Return (x, y) of the center of cell containing provided text 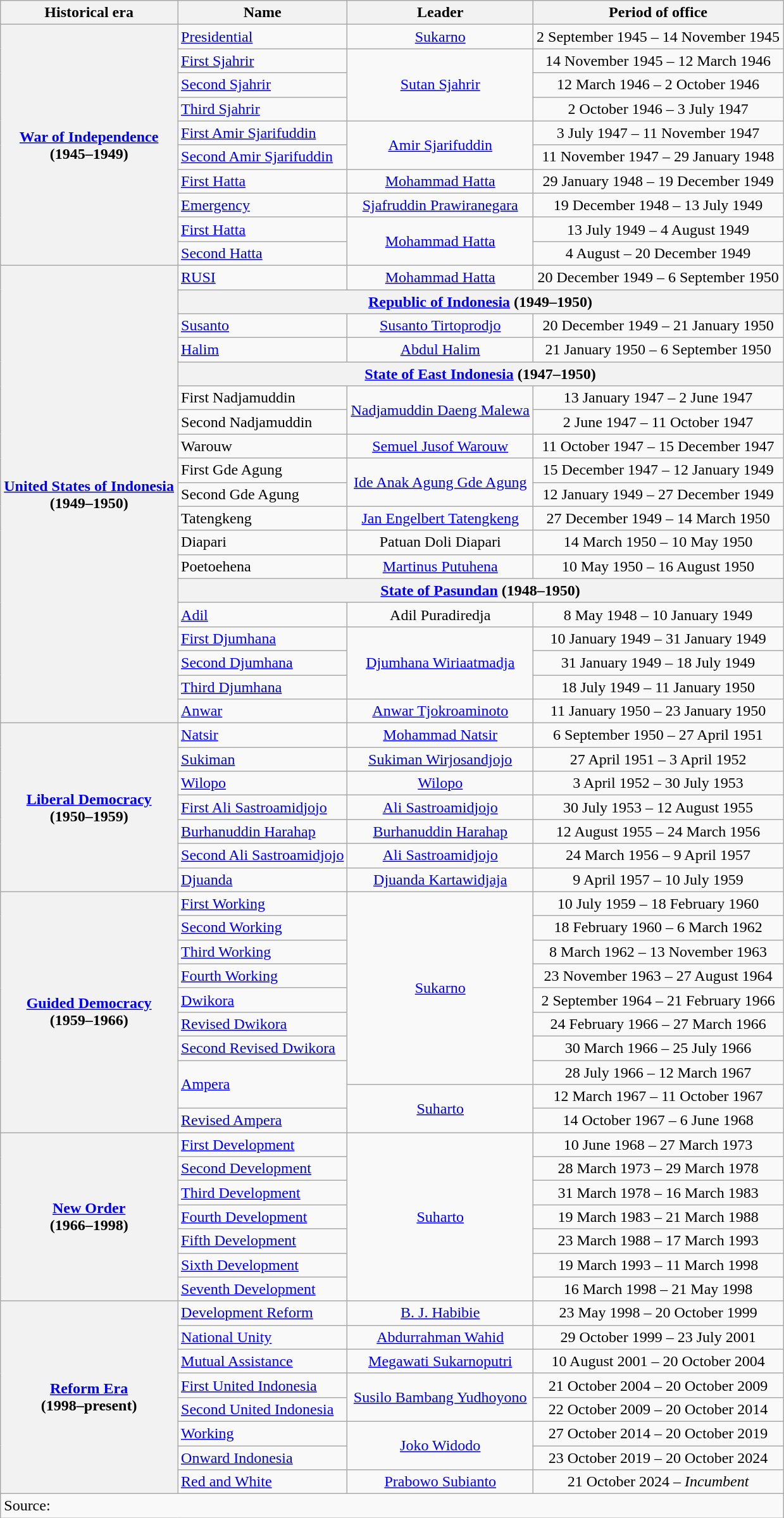
First Gde Agung (263, 470)
Red and White (263, 1482)
30 July 1953 – 12 August 1955 (658, 807)
10 January 1949 – 31 January 1949 (658, 638)
11 November 1947 – 29 January 1948 (658, 157)
24 March 1956 – 9 April 1957 (658, 855)
Revised Dwikora (263, 1024)
Patuan Doli Diapari (440, 542)
31 March 1978 – 16 March 1983 (658, 1193)
Warouw (263, 446)
Seventh Development (263, 1289)
Second Development (263, 1169)
Anwar (263, 711)
12 August 1955 – 24 March 1956 (658, 831)
Susanto (263, 326)
Djumhana Wiriaatmadja (440, 663)
Sixth Development (263, 1265)
Second Sjahrir (263, 85)
10 August 2001 – 20 October 2004 (658, 1361)
Susanto Tirtoprodjo (440, 326)
19 December 1948 – 13 July 1949 (658, 205)
6 September 1950 – 27 April 1951 (658, 735)
Diapari (263, 542)
Jan Engelbert Tatengkeng (440, 518)
16 March 1998 – 21 May 1998 (658, 1289)
Tatengkeng (263, 518)
United States of Indonesia(1949–1950) (89, 494)
Third Sjahrir (263, 109)
Source: (392, 1506)
Halim (263, 350)
18 July 1949 – 11 January 1950 (658, 687)
Adil Puradiredja (440, 614)
8 March 1962 – 13 November 1963 (658, 952)
11 October 1947 – 15 December 1947 (658, 446)
14 October 1967 – 6 June 1968 (658, 1121)
RUSI (263, 277)
Abdurrahman Wahid (440, 1337)
First Development (263, 1145)
2 September 1964 – 21 February 1966 (658, 1000)
Mutual Assistance (263, 1361)
Guided Democracy(1959–1966) (89, 1012)
Revised Ampera (263, 1121)
21 January 1950 – 6 September 1950 (658, 350)
Historical era (89, 13)
Second Working (263, 928)
Second Gde Agung (263, 494)
Sjafruddin Prawiranegara (440, 205)
State of Pasundan (1948–1950) (481, 590)
13 July 1949 – 4 August 1949 (658, 229)
Third Djumhana (263, 687)
2 September 1945 – 14 November 1945 (658, 37)
18 February 1960 – 6 March 1962 (658, 928)
Period of office (658, 13)
Djuanda (263, 880)
First Ali Sastroamidjojo (263, 807)
10 July 1959 – 18 February 1960 (658, 904)
Amir Sjarifuddin (440, 145)
10 May 1950 – 16 August 1950 (658, 566)
Sukiman (263, 759)
War of Independence(1945–1949) (89, 146)
27 December 1949 – 14 March 1950 (658, 518)
20 December 1949 – 21 January 1950 (658, 326)
Second Revised Dwikora (263, 1048)
Liberal Democracy(1950–1959) (89, 807)
Dwikora (263, 1000)
New Order(1966–1998) (89, 1217)
12 March 1946 – 2 October 1946 (658, 85)
Joko Widodo (440, 1445)
First Working (263, 904)
Megawati Sukarnoputri (440, 1361)
14 March 1950 – 10 May 1950 (658, 542)
Semuel Jusof Warouw (440, 446)
Fifth Development (263, 1241)
National Unity (263, 1337)
12 March 1967 – 11 October 1967 (658, 1097)
12 January 1949 – 27 December 1949 (658, 494)
23 November 1963 – 27 August 1964 (658, 976)
Ide Anak Agung Gde Agung (440, 482)
29 October 1999 – 23 July 2001 (658, 1337)
Third Working (263, 952)
First United Indonesia (263, 1385)
20 December 1949 – 6 September 1950 (658, 277)
19 March 1983 – 21 March 1988 (658, 1217)
Mohammad Natsir (440, 735)
28 March 1973 – 29 March 1978 (658, 1169)
Anwar Tjokroaminoto (440, 711)
13 January 1947 – 2 June 1947 (658, 398)
Poetoehena (263, 566)
First Sjahrir (263, 61)
State of East Indonesia (1947–1950) (481, 374)
Second Ali Sastroamidjojo (263, 855)
22 October 2009 – 20 October 2014 (658, 1409)
First Nadjamuddin (263, 398)
23 May 1998 – 20 October 1999 (658, 1313)
B. J. Habibie (440, 1313)
23 October 2019 – 20 October 2024 (658, 1457)
Adil (263, 614)
9 April 1957 – 10 July 1959 (658, 880)
Sutan Sjahrir (440, 85)
Susilo Bambang Yudhoyono (440, 1397)
23 March 1988 – 17 March 1993 (658, 1241)
Second Nadjamuddin (263, 422)
Fourth Development (263, 1217)
10 June 1968 – 27 March 1973 (658, 1145)
Reform Era(1998–present) (89, 1397)
21 October 2004 – 20 October 2009 (658, 1385)
3 July 1947 – 11 November 1947 (658, 133)
28 July 1966 – 12 March 1967 (658, 1073)
30 March 1966 – 25 July 1966 (658, 1048)
Third Development (263, 1193)
24 February 1966 – 27 March 1966 (658, 1024)
15 December 1947 – 12 January 1949 (658, 470)
Abdul Halim (440, 350)
2 October 1946 – 3 July 1947 (658, 109)
14 November 1945 – 12 March 1946 (658, 61)
Working (263, 1433)
First Djumhana (263, 638)
Natsir (263, 735)
Republic of Indonesia (1949–1950) (481, 302)
8 May 1948 – 10 January 1949 (658, 614)
27 April 1951 – 3 April 1952 (658, 759)
Ampera (263, 1085)
2 June 1947 – 11 October 1947 (658, 422)
11 January 1950 – 23 January 1950 (658, 711)
29 January 1948 – 19 December 1949 (658, 181)
Onward Indonesia (263, 1457)
Martinus Putuhena (440, 566)
Second Djumhana (263, 663)
Second United Indonesia (263, 1409)
21 October 2024 – Incumbent (658, 1482)
4 August – 20 December 1949 (658, 253)
31 January 1949 – 18 July 1949 (658, 663)
27 October 2014 – 20 October 2019 (658, 1433)
Development Reform (263, 1313)
Prabowo Subianto (440, 1482)
Fourth Working (263, 976)
19 March 1993 – 11 March 1998 (658, 1265)
Leader (440, 13)
Djuanda Kartawidjaja (440, 880)
Name (263, 13)
Presidential (263, 37)
Emergency (263, 205)
Sukiman Wirjosandjojo (440, 759)
Second Amir Sjarifuddin (263, 157)
First Amir Sjarifuddin (263, 133)
Second Hatta (263, 253)
Nadjamuddin Daeng Malewa (440, 410)
3 April 1952 – 30 July 1953 (658, 783)
